Locate the cell with the specified text and output its [X, Y] center coordinate. 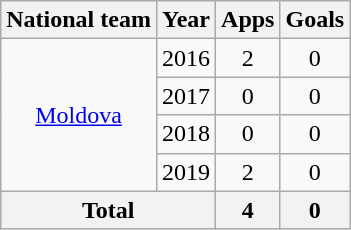
2017 [186, 96]
National team [79, 20]
Year [186, 20]
2019 [186, 172]
2018 [186, 134]
Goals [315, 20]
2016 [186, 58]
4 [248, 210]
Total [108, 210]
Moldova [79, 115]
Apps [248, 20]
